Search for the cell housing the specified text and yield its [x, y] center coordinate. 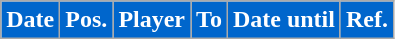
Player [152, 20]
Date until [284, 20]
Date [30, 20]
To [210, 20]
Ref. [366, 20]
Pos. [86, 20]
